Determine the (X, Y) coordinate at the center of the cell enclosing the given text.  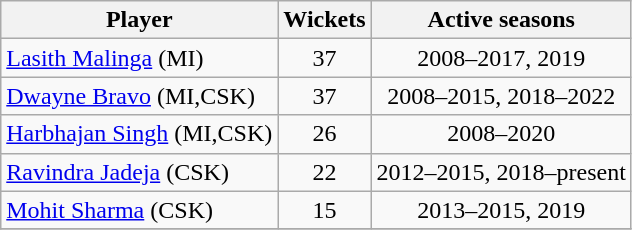
Mohit Sharma (CSK) (140, 210)
Ravindra Jadeja (CSK) (140, 172)
Wickets (324, 20)
15 (324, 210)
22 (324, 172)
2012–2015, 2018–present (501, 172)
Harbhajan Singh (MI,CSK) (140, 134)
2008–2015, 2018–2022 (501, 96)
Lasith Malinga (MI) (140, 58)
2008–2017, 2019 (501, 58)
Active seasons (501, 20)
2013–2015, 2019 (501, 210)
Player (140, 20)
26 (324, 134)
Dwayne Bravo (MI,CSK) (140, 96)
2008–2020 (501, 134)
